Output the [X, Y] coordinate of the center of the cell containing the given text.  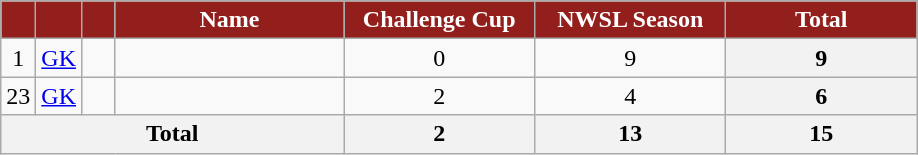
Challenge Cup [440, 20]
Name [230, 20]
1 [18, 58]
0 [440, 58]
4 [630, 96]
13 [630, 134]
NWSL Season [630, 20]
6 [822, 96]
23 [18, 96]
15 [822, 134]
